Locate the cell with the specified text and output its (x, y) center coordinate. 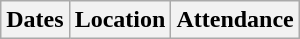
Location (120, 20)
Dates (35, 20)
Attendance (235, 20)
